Find where the given text appears and provide that cell's center as (x, y) coordinate. 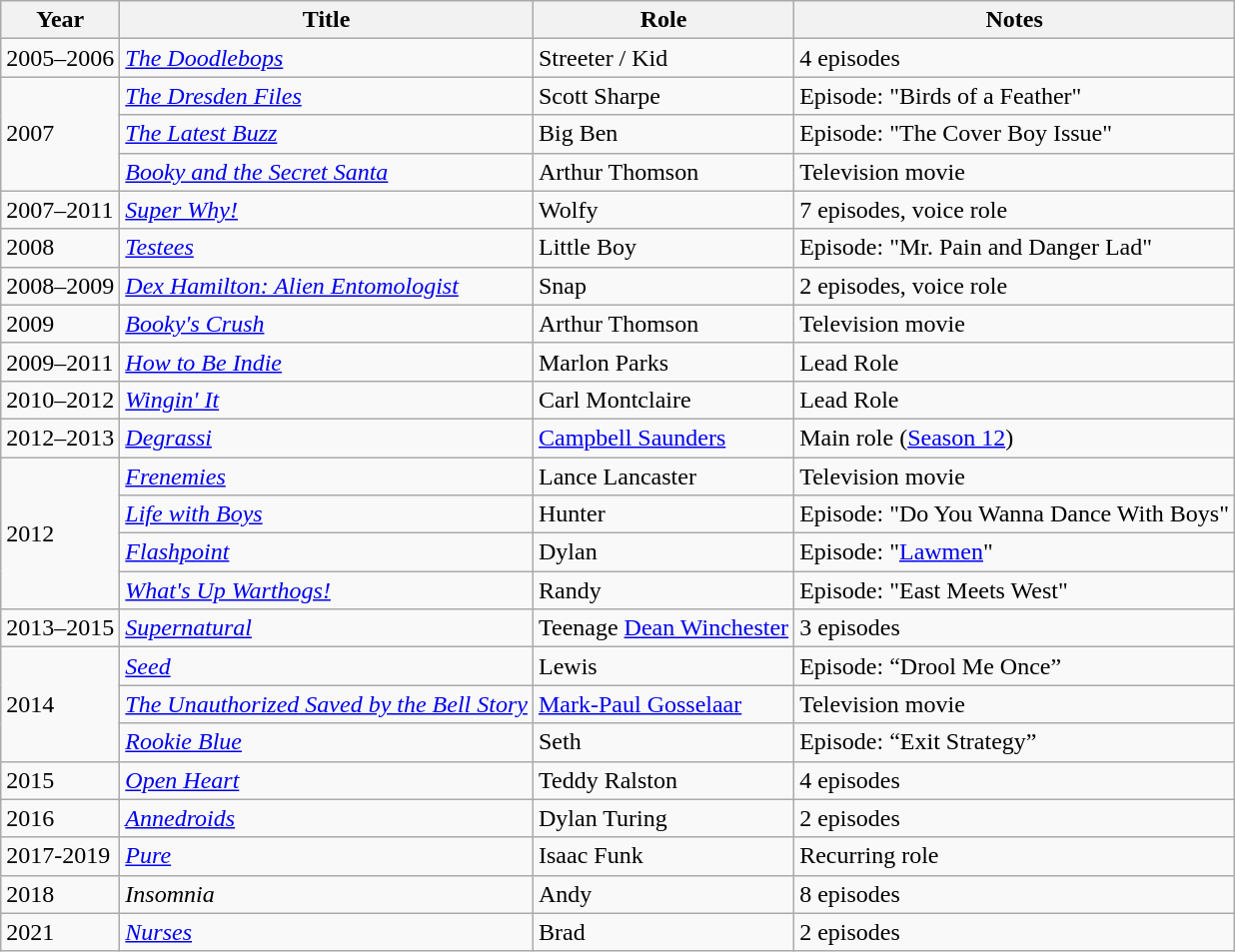
Testees (327, 248)
Episode: “Exit Strategy” (1015, 742)
Booky's Crush (327, 324)
Role (663, 20)
2015 (60, 780)
Recurring role (1015, 856)
Episode: "East Meets West" (1015, 590)
Nurses (327, 932)
The Doodlebops (327, 58)
The Unauthorized Saved by the Bell Story (327, 704)
Episode: "Mr. Pain and Danger Lad" (1015, 248)
2017-2019 (60, 856)
Super Why! (327, 210)
2010–2012 (60, 400)
Episode: "Birds of a Feather" (1015, 96)
8 episodes (1015, 894)
3 episodes (1015, 628)
Frenemies (327, 476)
Episode: “Drool Me Once” (1015, 666)
The Dresden Files (327, 96)
Isaac Funk (663, 856)
Dex Hamilton: Alien Entomologist (327, 286)
Booky and the Secret Santa (327, 172)
Brad (663, 932)
2009 (60, 324)
Mark-Paul Gosselaar (663, 704)
Dylan Turing (663, 818)
2008–2009 (60, 286)
Flashpoint (327, 552)
Episode: "The Cover Boy Issue" (1015, 134)
Pure (327, 856)
Scott Sharpe (663, 96)
2 episodes, voice role (1015, 286)
2016 (60, 818)
The Latest Buzz (327, 134)
Title (327, 20)
Andy (663, 894)
2012 (60, 533)
Teenage Dean Winchester (663, 628)
Supernatural (327, 628)
Campbell Saunders (663, 438)
What's Up Warthogs! (327, 590)
Little Boy (663, 248)
2018 (60, 894)
Episode: "Do You Wanna Dance With Boys" (1015, 514)
Snap (663, 286)
Main role (Season 12) (1015, 438)
Seth (663, 742)
2007–2011 (60, 210)
2021 (60, 932)
Wolfy (663, 210)
Marlon Parks (663, 362)
Open Heart (327, 780)
How to Be Indie (327, 362)
Annedroids (327, 818)
Carl Montclaire (663, 400)
Degrassi (327, 438)
Year (60, 20)
Episode: "Lawmen" (1015, 552)
Teddy Ralston (663, 780)
2013–2015 (60, 628)
2008 (60, 248)
Notes (1015, 20)
Streeter / Kid (663, 58)
2007 (60, 134)
2014 (60, 704)
Randy (663, 590)
Wingin' It (327, 400)
7 episodes, voice role (1015, 210)
Lewis (663, 666)
2005–2006 (60, 58)
Dylan (663, 552)
2009–2011 (60, 362)
Insomnia (327, 894)
Rookie Blue (327, 742)
Seed (327, 666)
Lance Lancaster (663, 476)
Big Ben (663, 134)
2012–2013 (60, 438)
Hunter (663, 514)
Life with Boys (327, 514)
